Detect which cell encompasses the target text, then output its (x, y) center coordinate. 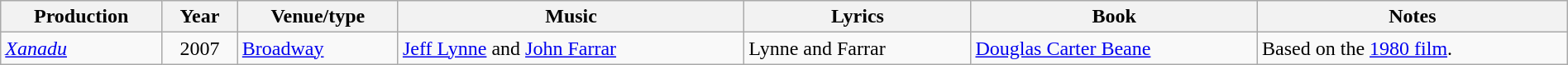
Production (81, 17)
Lyrics (858, 17)
Douglas Carter Beane (1115, 48)
Xanadu (81, 48)
Year (199, 17)
Broadway (318, 48)
Venue/type (318, 17)
Book (1115, 17)
Jeff Lynne and John Farrar (571, 48)
Lynne and Farrar (858, 48)
Based on the 1980 film. (1413, 48)
Notes (1413, 17)
Music (571, 17)
2007 (199, 48)
